Pinpoint the cell where the given text exists, returning its (X, Y) midpoint coordinate. 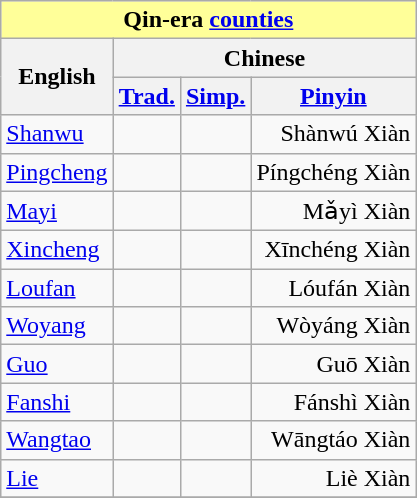
Xīnchéng Xiàn (334, 250)
Shànwú Xiàn (334, 134)
Shanwu (57, 134)
Xincheng (57, 250)
Mǎyì Xiàn (334, 211)
Liè Xiàn (334, 478)
Loufan (57, 288)
Wangtao (57, 440)
Wòyáng Xiàn (334, 326)
Fánshì Xiàn (334, 402)
Simp. (215, 96)
Qin-era counties (208, 20)
Wāngtáo Xiàn (334, 440)
Lóufán Xiàn (334, 288)
Mayi (57, 211)
Pingcheng (57, 172)
Fanshi (57, 402)
English (57, 77)
Lie (57, 478)
Woyang (57, 326)
Trad. (146, 96)
Píngchéng Xiàn (334, 172)
Guo (57, 364)
Pinyin (334, 96)
Guō Xiàn (334, 364)
Chinese (264, 58)
